Identify which cell holds the provided text, then report its [x, y] central coordinate. 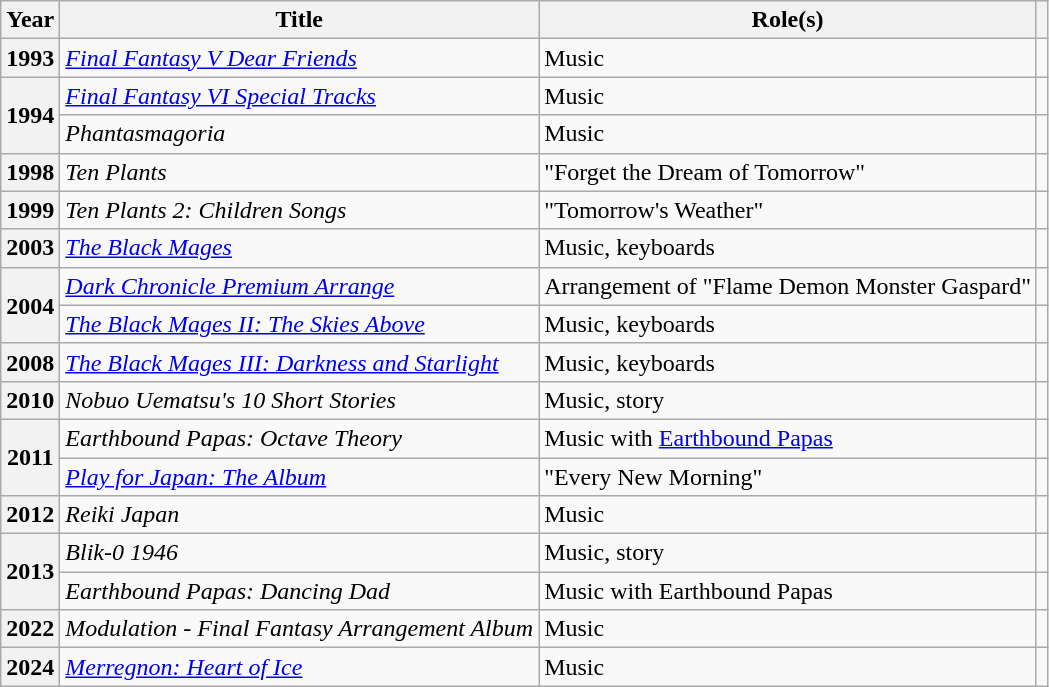
Title [300, 20]
Merregnon: Heart of Ice [300, 667]
2011 [30, 457]
2008 [30, 362]
"Tomorrow's Weather" [788, 210]
1998 [30, 172]
Earthbound Papas: Octave Theory [300, 438]
Ten Plants 2: Children Songs [300, 210]
Ten Plants [300, 172]
Dark Chronicle Premium Arrange [300, 286]
2003 [30, 248]
Blik-0 1946 [300, 553]
"Forget the Dream of Tomorrow" [788, 172]
Role(s) [788, 20]
Arrangement of "Flame Demon Monster Gaspard" [788, 286]
Modulation - Final Fantasy Arrangement Album [300, 629]
2022 [30, 629]
The Black Mages [300, 248]
Phantasmagoria [300, 134]
Year [30, 20]
The Black Mages II: The Skies Above [300, 324]
2004 [30, 305]
"Every New Morning" [788, 477]
Nobuo Uematsu's 10 Short Stories [300, 400]
2012 [30, 515]
2024 [30, 667]
Final Fantasy V Dear Friends [300, 58]
2013 [30, 572]
1999 [30, 210]
2010 [30, 400]
1993 [30, 58]
Final Fantasy VI Special Tracks [300, 96]
1994 [30, 115]
Reiki Japan [300, 515]
Play for Japan: The Album [300, 477]
Earthbound Papas: Dancing Dad [300, 591]
The Black Mages III: Darkness and Starlight [300, 362]
